From the cell containing the given text, extract its center point as [X, Y] coordinate. 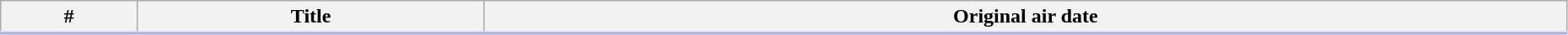
Original air date [1026, 17]
Title [311, 17]
# [69, 17]
